Find where the given text appears and provide that cell's center as [x, y] coordinate. 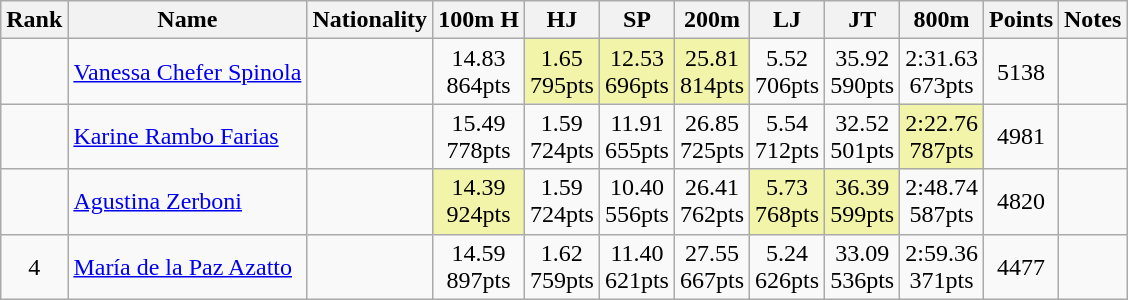
4 [34, 266]
Nationality [370, 20]
12.53 696pts [636, 72]
33.09 536pts [862, 266]
Rank [34, 20]
HJ [562, 20]
4820 [1020, 202]
Notes [1093, 20]
4477 [1020, 266]
Name [188, 20]
4981 [1020, 136]
11.91 655pts [636, 136]
Karine Rambo Farias [188, 136]
15.49 778pts [479, 136]
Points [1020, 20]
14.83 864pts [479, 72]
5.52 706pts [788, 72]
2:48.74 587pts [942, 202]
26.41 762pts [712, 202]
32.52 501pts [862, 136]
200m [712, 20]
5.54 712pts [788, 136]
10.40 556pts [636, 202]
36.39 599pts [862, 202]
Vanessa Chefer Spinola [188, 72]
María de la Paz Azatto [188, 266]
2:22.76 787pts [942, 136]
27.55 667pts [712, 266]
5.73 768pts [788, 202]
35.92 590pts [862, 72]
1.65 795pts [562, 72]
26.85 725pts [712, 136]
5.24 626pts [788, 266]
14.59 897pts [479, 266]
5138 [1020, 72]
14.39 924pts [479, 202]
JT [862, 20]
Agustina Zerboni [188, 202]
LJ [788, 20]
2:59.36 371pts [942, 266]
25.81 814pts [712, 72]
2:31.63 673pts [942, 72]
SP [636, 20]
1.62 759pts [562, 266]
100m H [479, 20]
11.40 621pts [636, 266]
800m [942, 20]
